Find where the given text appears and provide that cell's center as [x, y] coordinate. 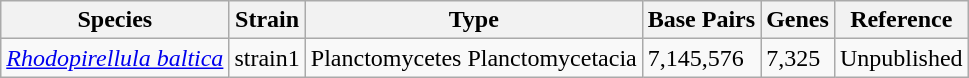
Type [474, 20]
7,325 [798, 58]
Genes [798, 20]
Species [115, 20]
Planctomycetes Planctomycetacia [474, 58]
Rhodopirellula baltica [115, 58]
Base Pairs [701, 20]
strain1 [267, 58]
7,145,576 [701, 58]
Unpublished [901, 58]
Strain [267, 20]
Reference [901, 20]
